Scan for the cell matching the given text and deliver its (x, y) coordinate at center. 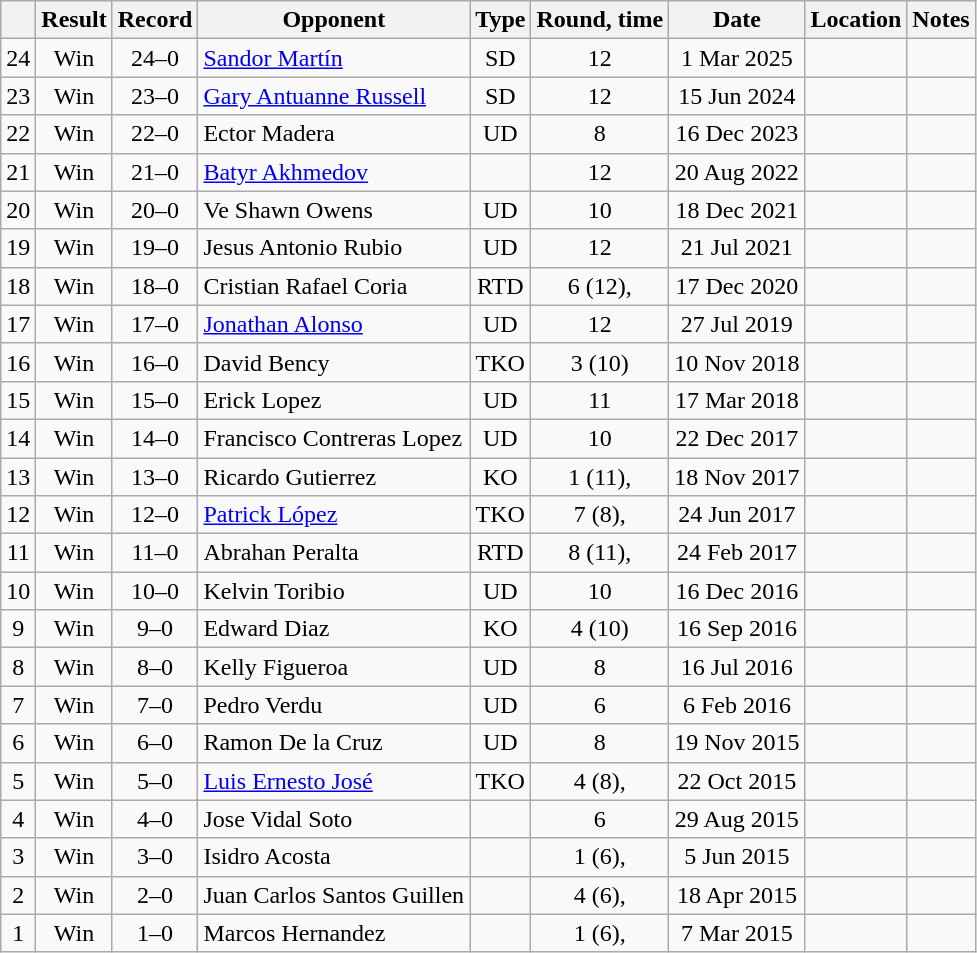
9–0 (155, 629)
18 Apr 2015 (737, 895)
Opponent (334, 20)
Marcos Hernandez (334, 933)
Patrick López (334, 515)
19 (18, 248)
5–0 (155, 781)
16 Sep 2016 (737, 629)
18 (18, 286)
Jonathan Alonso (334, 324)
17 (18, 324)
1 (11), (600, 477)
22 Dec 2017 (737, 438)
1–0 (155, 933)
17 Dec 2020 (737, 286)
5 (18, 781)
24 Feb 2017 (737, 553)
23–0 (155, 96)
Record (155, 20)
4 (18, 819)
Juan Carlos Santos Guillen (334, 895)
1 Mar 2025 (737, 58)
17 Mar 2018 (737, 400)
Gary Antuanne Russell (334, 96)
3–0 (155, 857)
Jesus Antonio Rubio (334, 248)
Date (737, 20)
Location (856, 20)
20 Aug 2022 (737, 172)
15–0 (155, 400)
Erick Lopez (334, 400)
Kelvin Toribio (334, 591)
Pedro Verdu (334, 705)
8 (11), (600, 553)
18–0 (155, 286)
10–0 (155, 591)
Cristian Rafael Coria (334, 286)
Abrahan Peralta (334, 553)
24–0 (155, 58)
20–0 (155, 210)
2 (18, 895)
27 Jul 2019 (737, 324)
7 Mar 2015 (737, 933)
13–0 (155, 477)
16 (18, 362)
Ricardo Gutierrez (334, 477)
16 Dec 2016 (737, 591)
4–0 (155, 819)
Ector Madera (334, 134)
Kelly Figueroa (334, 667)
Edward Diaz (334, 629)
8–0 (155, 667)
7 (8), (600, 515)
23 (18, 96)
21 Jul 2021 (737, 248)
22 (18, 134)
14–0 (155, 438)
12–0 (155, 515)
Result (74, 20)
21–0 (155, 172)
3 (18, 857)
17–0 (155, 324)
21 (18, 172)
15 Jun 2024 (737, 96)
5 Jun 2015 (737, 857)
7–0 (155, 705)
Round, time (600, 20)
18 Nov 2017 (737, 477)
Jose Vidal Soto (334, 819)
1 (18, 933)
2–0 (155, 895)
16–0 (155, 362)
9 (18, 629)
Isidro Acosta (334, 857)
4 (6), (600, 895)
7 (18, 705)
19 Nov 2015 (737, 743)
6–0 (155, 743)
22 Oct 2015 (737, 781)
Notes (941, 20)
19–0 (155, 248)
24 Jun 2017 (737, 515)
22–0 (155, 134)
4 (8), (600, 781)
24 (18, 58)
David Bency (334, 362)
Luis Ernesto José (334, 781)
6 (12), (600, 286)
Ramon De la Cruz (334, 743)
6 Feb 2016 (737, 705)
14 (18, 438)
11–0 (155, 553)
4 (10) (600, 629)
Type (500, 20)
3 (10) (600, 362)
Ve Shawn Owens (334, 210)
29 Aug 2015 (737, 819)
Batyr Akhmedov (334, 172)
10 Nov 2018 (737, 362)
16 Dec 2023 (737, 134)
13 (18, 477)
16 Jul 2016 (737, 667)
Francisco Contreras Lopez (334, 438)
Sandor Martín (334, 58)
20 (18, 210)
15 (18, 400)
18 Dec 2021 (737, 210)
